Return [x, y] of the center of cell containing provided text 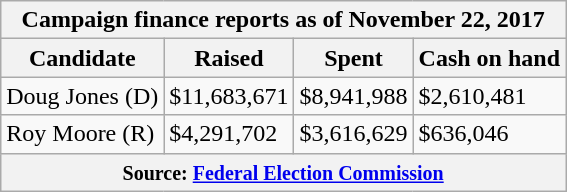
$2,610,481 [489, 96]
$4,291,702 [229, 134]
Source: Federal Election Commission [284, 172]
$636,046 [489, 134]
Doug Jones (D) [82, 96]
$11,683,671 [229, 96]
Raised [229, 58]
$3,616,629 [354, 134]
Campaign finance reports as of November 22, 2017 [284, 20]
$8,941,988 [354, 96]
Cash on hand [489, 58]
Spent [354, 58]
Candidate [82, 58]
Roy Moore (R) [82, 134]
